Extract the (x, y) coordinate from the center of the cell holding the provided text.  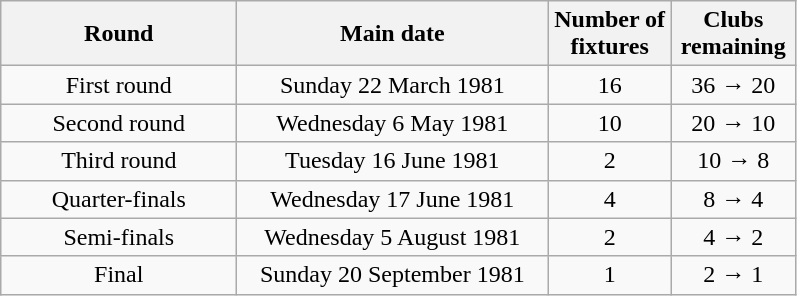
Third round (119, 161)
8 → 4 (733, 199)
Final (119, 275)
10 → 8 (733, 161)
1 (610, 275)
4 (610, 199)
Tuesday 16 June 1981 (392, 161)
First round (119, 85)
Semi-finals (119, 237)
Quarter-finals (119, 199)
Clubs remaining (733, 34)
Wednesday 6 May 1981 (392, 123)
36 → 20 (733, 85)
20 → 10 (733, 123)
Sunday 22 March 1981 (392, 85)
Number of fixtures (610, 34)
Round (119, 34)
2 → 1 (733, 275)
Main date (392, 34)
4 → 2 (733, 237)
16 (610, 85)
Second round (119, 123)
Wednesday 17 June 1981 (392, 199)
Wednesday 5 August 1981 (392, 237)
10 (610, 123)
Sunday 20 September 1981 (392, 275)
